Return (x, y) of the center of cell containing provided text 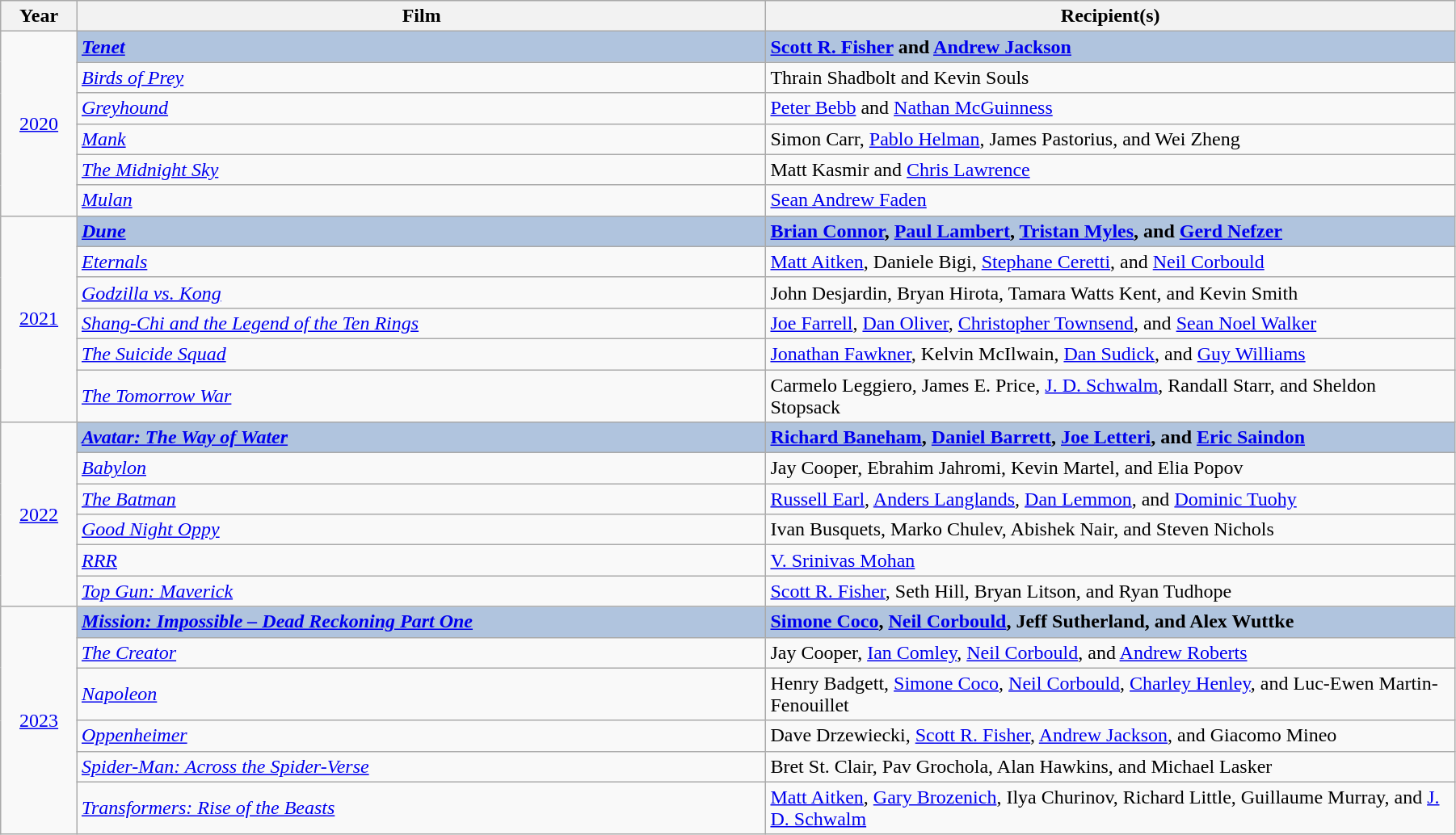
The Midnight Sky (421, 170)
Matt Aitken, Gary Brozenich, Ilya Churinov, Richard Little, Guillaume Murray, and J. D. Schwalm (1110, 808)
Dave Drzewiecki, Scott R. Fisher, Andrew Jackson, and Giacomo Mineo (1110, 736)
Top Gun: Maverick (421, 591)
Brian Connor, Paul Lambert, Tristan Myles, and Gerd Nefzer (1110, 231)
Matt Aitken, Daniele Bigi, Stephane Ceretti, and Neil Corbould (1110, 262)
Good Night Oppy (421, 530)
Avatar: The Way of Water (421, 438)
Birds of Prey (421, 78)
Eternals (421, 262)
The Creator (421, 652)
Shang-Chi and the Legend of the Ten Rings (421, 323)
Jay Cooper, Ian Comley, Neil Corbould, and Andrew Roberts (1110, 652)
Spider-Man: Across the Spider-Verse (421, 766)
Napoleon (421, 694)
Greyhound (421, 108)
Year (39, 16)
Recipient(s) (1110, 16)
Babylon (421, 468)
The Suicide Squad (421, 354)
2021 (39, 318)
Scott R. Fisher, Seth Hill, Bryan Litson, and Ryan Tudhope (1110, 591)
The Tomorrow War (421, 396)
Matt Kasmir and Chris Lawrence (1110, 170)
The Batman (421, 499)
Sean Andrew Faden (1110, 200)
Scott R. Fisher and Andrew Jackson (1110, 47)
Tenet (421, 47)
Russell Earl, Anders Langlands, Dan Lemmon, and Dominic Tuohy (1110, 499)
2020 (39, 124)
V. Srinivas Mohan (1110, 560)
Dune (421, 231)
Oppenheimer (421, 736)
Mission: Impossible – Dead Reckoning Part One (421, 622)
Joe Farrell, Dan Oliver, Christopher Townsend, and Sean Noel Walker (1110, 323)
Mulan (421, 200)
Peter Bebb and Nathan McGuinness (1110, 108)
Transformers: Rise of the Beasts (421, 808)
Carmelo Leggiero, James E. Price, J. D. Schwalm, Randall Starr, and Sheldon Stopsack (1110, 396)
Henry Badgett, Simone Coco, Neil Corbould, Charley Henley, and Luc-Ewen Martin-Fenouillet (1110, 694)
2022 (39, 514)
Bret St. Clair, Pav Grochola, Alan Hawkins, and Michael Lasker (1110, 766)
Mank (421, 139)
Godzilla vs. Kong (421, 292)
Thrain Shadbolt and Kevin Souls (1110, 78)
Richard Baneham, Daniel Barrett, Joe Letteri, and Eric Saindon (1110, 438)
Film (421, 16)
Jonathan Fawkner, Kelvin McIlwain, Dan Sudick, and Guy Williams (1110, 354)
RRR (421, 560)
2023 (39, 720)
Simone Coco, Neil Corbould, Jeff Sutherland, and Alex Wuttke (1110, 622)
Simon Carr, Pablo Helman, James Pastorius, and Wei Zheng (1110, 139)
Jay Cooper, Ebrahim Jahromi, Kevin Martel, and Elia Popov (1110, 468)
John Desjardin, Bryan Hirota, Tamara Watts Kent, and Kevin Smith (1110, 292)
Ivan Busquets, Marko Chulev, Abishek Nair, and Steven Nichols (1110, 530)
